Extract the (X, Y) coordinate from the center of the cell holding the provided text.  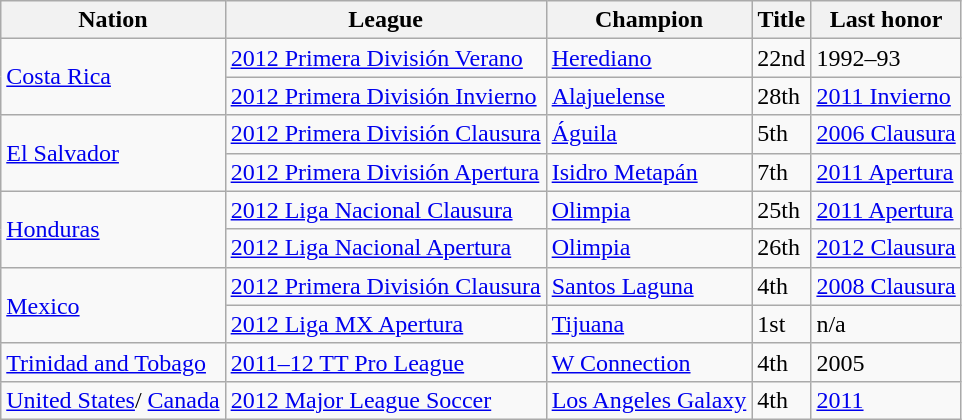
Tijuana (649, 324)
2011 (886, 400)
Title (782, 20)
2011–12 TT Pro League (386, 362)
26th (782, 248)
2012 Primera División Apertura (386, 172)
Champion (649, 20)
League (386, 20)
Isidro Metapán (649, 172)
W Connection (649, 362)
2012 Primera División Invierno (386, 96)
Santos Laguna (649, 286)
1st (782, 324)
United States/ Canada (113, 400)
2011 Invierno (886, 96)
2008 Clausura (886, 286)
Alajuelense (649, 96)
2012 Major League Soccer (386, 400)
2012 Liga Nacional Apertura (386, 248)
2012 Liga Nacional Clausura (386, 210)
2006 Clausura (886, 134)
2012 Clausura (886, 248)
Honduras (113, 229)
2005 (886, 362)
1992–93 (886, 58)
Costa Rica (113, 77)
5th (782, 134)
7th (782, 172)
Los Angeles Galaxy (649, 400)
El Salvador (113, 153)
2012 Primera División Verano (386, 58)
Mexico (113, 305)
2012 Liga MX Apertura (386, 324)
Trinidad and Tobago (113, 362)
25th (782, 210)
Herediano (649, 58)
Last honor (886, 20)
Águila (649, 134)
Nation (113, 20)
n/a (886, 324)
22nd (782, 58)
28th (782, 96)
